Find where the given text appears and provide that cell's center as (X, Y) coordinate. 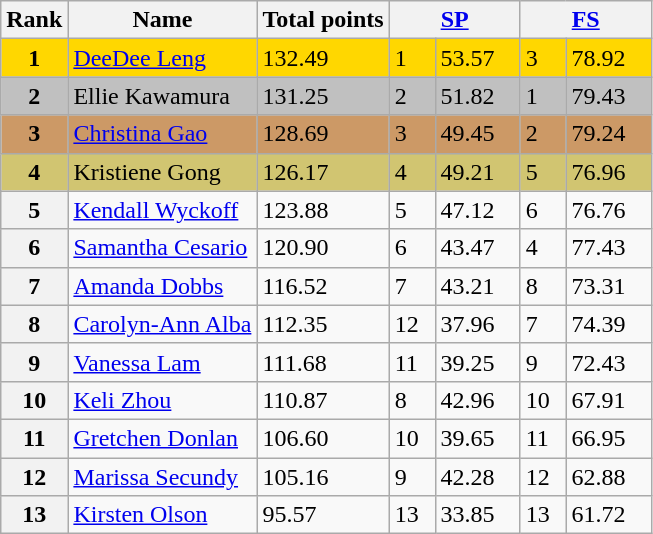
61.72 (608, 515)
Name (162, 20)
Marissa Secundy (162, 477)
Kendall Wyckoff (162, 210)
SP (454, 20)
49.21 (478, 172)
77.43 (608, 248)
95.57 (323, 515)
79.43 (608, 96)
42.96 (478, 400)
Kristiene Gong (162, 172)
67.91 (608, 400)
Ellie Kawamura (162, 96)
131.25 (323, 96)
78.92 (608, 58)
43.21 (478, 286)
Gretchen Donlan (162, 438)
DeeDee Leng (162, 58)
79.24 (608, 134)
116.52 (323, 286)
Rank (34, 20)
49.45 (478, 134)
Vanessa Lam (162, 362)
43.47 (478, 248)
Total points (323, 20)
126.17 (323, 172)
FS (586, 20)
106.60 (323, 438)
Christina Gao (162, 134)
53.57 (478, 58)
73.31 (608, 286)
37.96 (478, 324)
76.96 (608, 172)
76.76 (608, 210)
47.12 (478, 210)
128.69 (323, 134)
123.88 (323, 210)
Amanda Dobbs (162, 286)
66.95 (608, 438)
62.88 (608, 477)
33.85 (478, 515)
Keli Zhou (162, 400)
110.87 (323, 400)
51.82 (478, 96)
132.49 (323, 58)
120.90 (323, 248)
105.16 (323, 477)
Samantha Cesario (162, 248)
111.68 (323, 362)
Carolyn-Ann Alba (162, 324)
42.28 (478, 477)
112.35 (323, 324)
39.65 (478, 438)
39.25 (478, 362)
74.39 (608, 324)
72.43 (608, 362)
Kirsten Olson (162, 515)
